Determine the [x, y] coordinate at the center of the cell enclosing the given text.  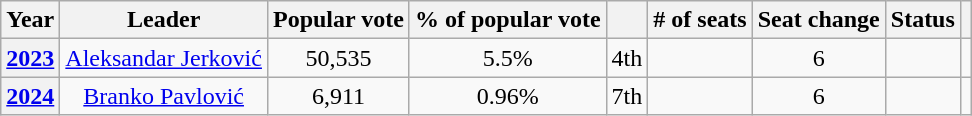
4th [627, 58]
Aleksandar Jerković [164, 58]
7th [627, 96]
Leader [164, 20]
2023 [30, 58]
Year [30, 20]
50,535 [338, 58]
# of seats [700, 20]
2024 [30, 96]
0.96% [508, 96]
Branko Pavlović [164, 96]
Status [922, 20]
6,911 [338, 96]
Seat change [818, 20]
% of popular vote [508, 20]
5.5% [508, 58]
Popular vote [338, 20]
